Search for the cell housing the specified text and yield its [x, y] center coordinate. 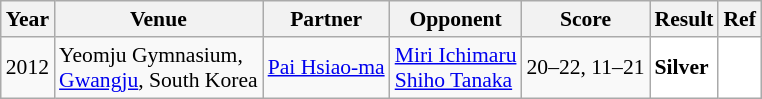
Miri Ichimaru Shiho Tanaka [456, 68]
Venue [158, 19]
Result [684, 19]
Ref [739, 19]
Silver [684, 68]
Opponent [456, 19]
Year [28, 19]
Score [585, 19]
Pai Hsiao-ma [326, 68]
20–22, 11–21 [585, 68]
Partner [326, 19]
2012 [28, 68]
Yeomju Gymnasium,Gwangju, South Korea [158, 68]
